Determine the [X, Y] coordinate at the center of the cell enclosing the given text.  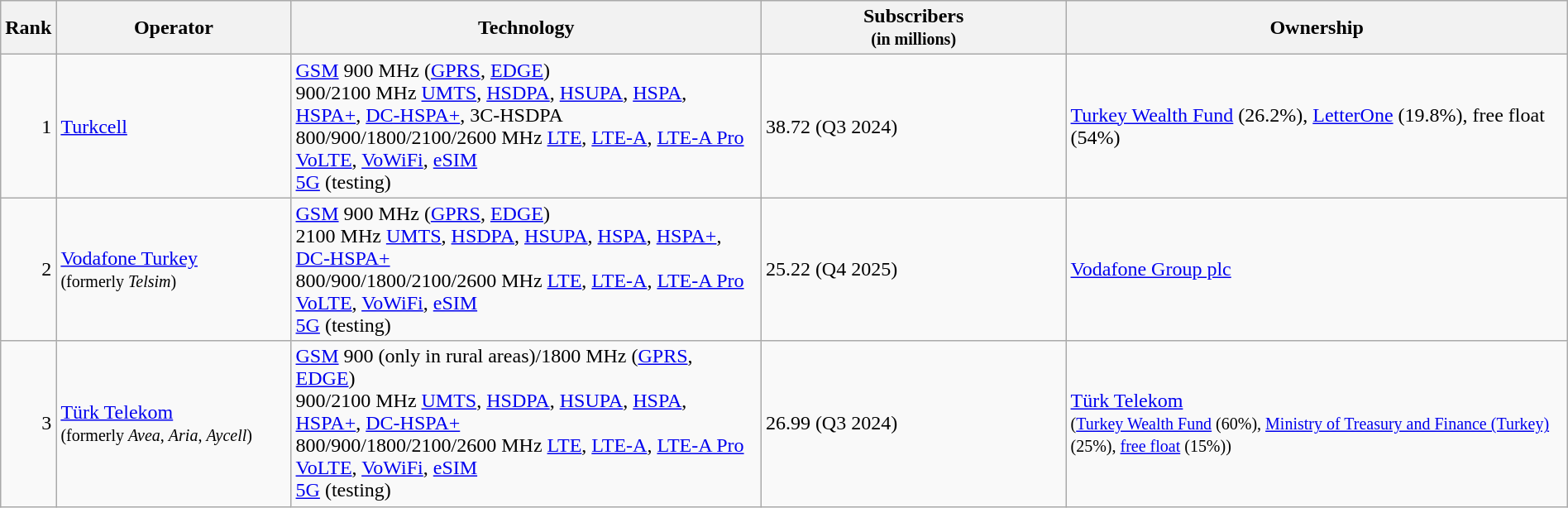
Turkey Wealth Fund (26.2%), LetterOne (19.8%), free float (54%) [1317, 126]
Vodafone Group plc [1317, 270]
Türk Telekom (Turkey Wealth Fund (60%), Ministry of Treasury and Finance (Turkey) (25%), free float (15%)) [1317, 424]
Vodafone Turkey (formerly Telsim) [174, 270]
3 [28, 424]
Subscribers(in millions) [913, 28]
26.99 (Q3 2024) [913, 424]
38.72 (Q3 2024) [913, 126]
Rank [28, 28]
Ownership [1317, 28]
Operator [174, 28]
Turkcell [174, 126]
Türk Telekom (formerly Avea, Aria, Aycell) [174, 424]
2 [28, 270]
1 [28, 126]
25.22 (Q4 2025) [913, 270]
Technology [526, 28]
